Pinpoint the cell where the given text exists, returning its [x, y] midpoint coordinate. 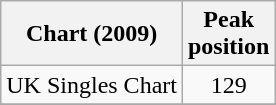
Chart (2009) [92, 34]
UK Singles Chart [92, 85]
Peakposition [228, 34]
129 [228, 85]
